Return the [X, Y] coordinate for the center point of the cell that contains the specified text.  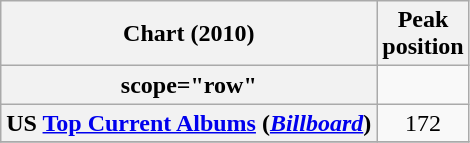
Peakposition [423, 34]
US Top Current Albums (Billboard) [189, 123]
172 [423, 123]
Chart (2010) [189, 34]
scope="row" [189, 85]
